Extract the [X, Y] coordinate from the center of the cell holding the provided text.  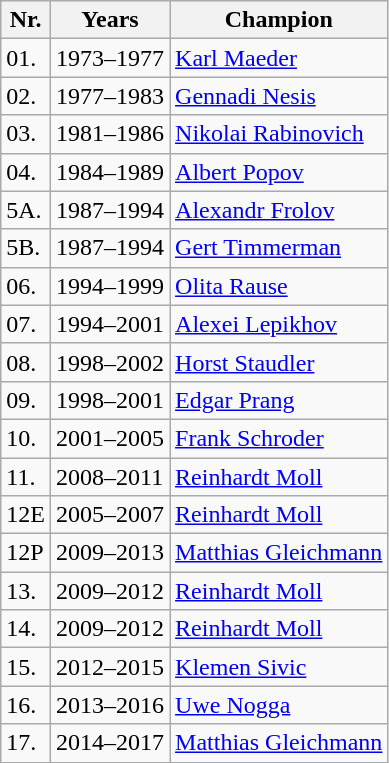
2012–2015 [110, 667]
5B. [26, 248]
13. [26, 591]
Klemen Sivic [279, 667]
08. [26, 362]
10. [26, 438]
2013–2016 [110, 705]
11. [26, 477]
02. [26, 96]
Edgar Prang [279, 400]
16. [26, 705]
5A. [26, 210]
1998–2002 [110, 362]
1981–1986 [110, 134]
04. [26, 172]
Frank Schroder [279, 438]
Nr. [26, 20]
1973–1977 [110, 58]
2009–2013 [110, 553]
1994–2001 [110, 324]
14. [26, 629]
1984–1989 [110, 172]
2014–2017 [110, 743]
12E [26, 515]
07. [26, 324]
Alexandr Frolov [279, 210]
03. [26, 134]
01. [26, 58]
1994–1999 [110, 286]
Years [110, 20]
Albert Popov [279, 172]
06. [26, 286]
09. [26, 400]
2001–2005 [110, 438]
Gennadi Nesis [279, 96]
2008–2011 [110, 477]
Olita Rause [279, 286]
Champion [279, 20]
12P [26, 553]
15. [26, 667]
17. [26, 743]
2005–2007 [110, 515]
1998–2001 [110, 400]
Gert Timmerman [279, 248]
Uwe Nogga [279, 705]
Alexei Lepikhov [279, 324]
1977–1983 [110, 96]
Horst Staudler [279, 362]
Karl Maeder [279, 58]
Nikolai Rabinovich [279, 134]
